Pinpoint the cell where the given text exists, returning its (x, y) midpoint coordinate. 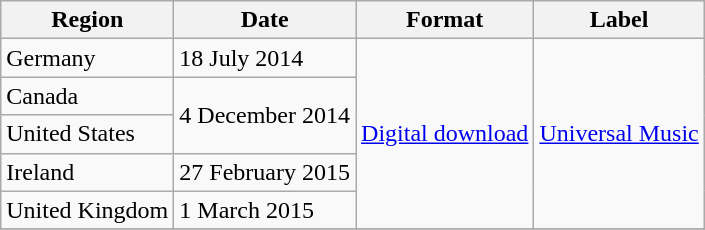
Universal Music (619, 134)
Date (265, 20)
United States (88, 134)
Label (619, 20)
Format (445, 20)
27 February 2015 (265, 172)
United Kingdom (88, 210)
Canada (88, 96)
Digital download (445, 134)
Germany (88, 58)
18 July 2014 (265, 58)
Region (88, 20)
Ireland (88, 172)
4 December 2014 (265, 115)
1 March 2015 (265, 210)
